Output the [X, Y] coordinate of the center of the cell containing the given text.  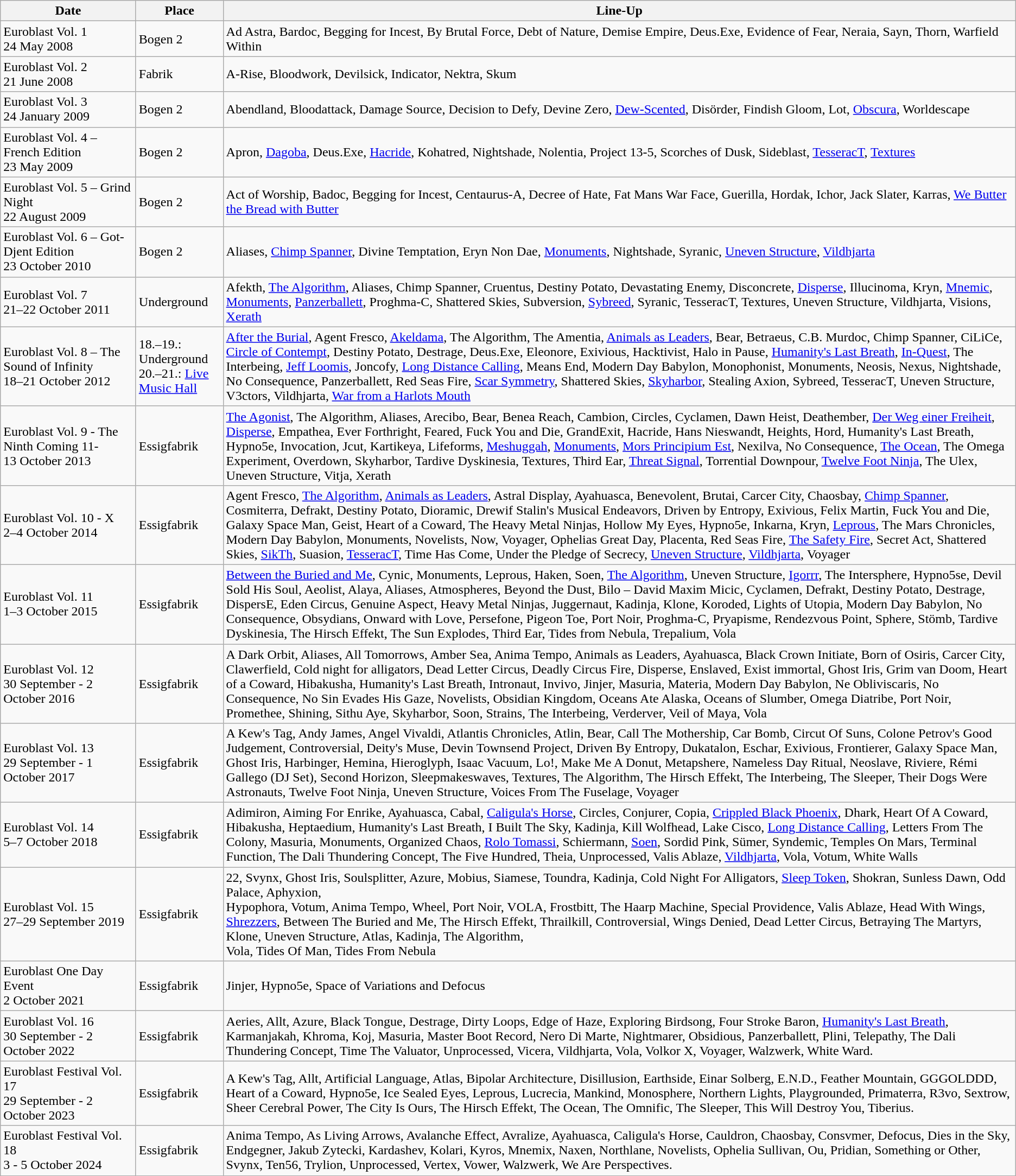
Euroblast Vol. 1230 September - 2 October 2016 [68, 683]
Euroblast Vol. 8 – The Sound of Infinity18–21 October 2012 [68, 366]
Apron, Dagoba, Deus.Exe, Hacride, Kohatred, Nightshade, Nolentia, Project 13-5, Scorches of Dusk, Sideblast, TesseracT, Textures [619, 152]
Jinjer, Hypno5e, Space of Variations and Defocus [619, 986]
Euroblast Vol. 1527–29 September 2019 [68, 914]
Euroblast Vol. 10 - X2–4 October 2014 [68, 525]
Euroblast Vol. 5 – Grind Night22 August 2009 [68, 202]
Line-Up [619, 11]
Euroblast Vol. 324 January 2009 [68, 110]
Euroblast Vol. 721–22 October 2011 [68, 302]
A-Rise, Bloodwork, Devilsick, Indicator, Nektra, Skum [619, 74]
Euroblast Vol. 111–3 October 2015 [68, 604]
Aliases, Chimp Spanner, Divine Temptation, Eryn Non Dae, Monuments, Nightshade, Syranic, Uneven Structure, Vildhjarta [619, 252]
Euroblast Festival Vol. 183 - 5 October 2024 [68, 1150]
Euroblast Vol. 1329 September - 1 October 2017 [68, 763]
Euroblast Vol. 221 June 2008 [68, 74]
Euroblast Vol. 6 – Got-Djent Edition23 October 2010 [68, 252]
Euroblast One Day Event2 October 2021 [68, 986]
Underground [179, 302]
Euroblast Vol. 124 May 2008 [68, 39]
Abendland, Bloodattack, Damage Source, Decision to Defy, Devine Zero, Dew-Scented, Disörder, Findish Gloom, Lot, Obscura, Worldescape [619, 110]
Euroblast Vol. 9 - The Ninth Coming 11- 13 October 2013 [68, 446]
Place [179, 11]
18.–19.: Underground20.–21.: Live Music Hall [179, 366]
Euroblast Festival Vol. 1729 September - 2 October 2023 [68, 1093]
Euroblast Vol. 4 – French Edition23 May 2009 [68, 152]
Date [68, 11]
Fabrik [179, 74]
Euroblast Vol. 145–7 October 2018 [68, 835]
Euroblast Vol. 1630 September - 2 October 2022 [68, 1036]
